Determine the [x, y] coordinate at the center of the cell enclosing the given text.  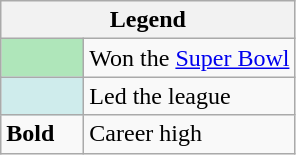
Won the Super Bowl [190, 58]
Career high [190, 134]
Led the league [190, 96]
Legend [148, 20]
Bold [42, 134]
